From the cell containing the given text, extract its center point as (X, Y) coordinate. 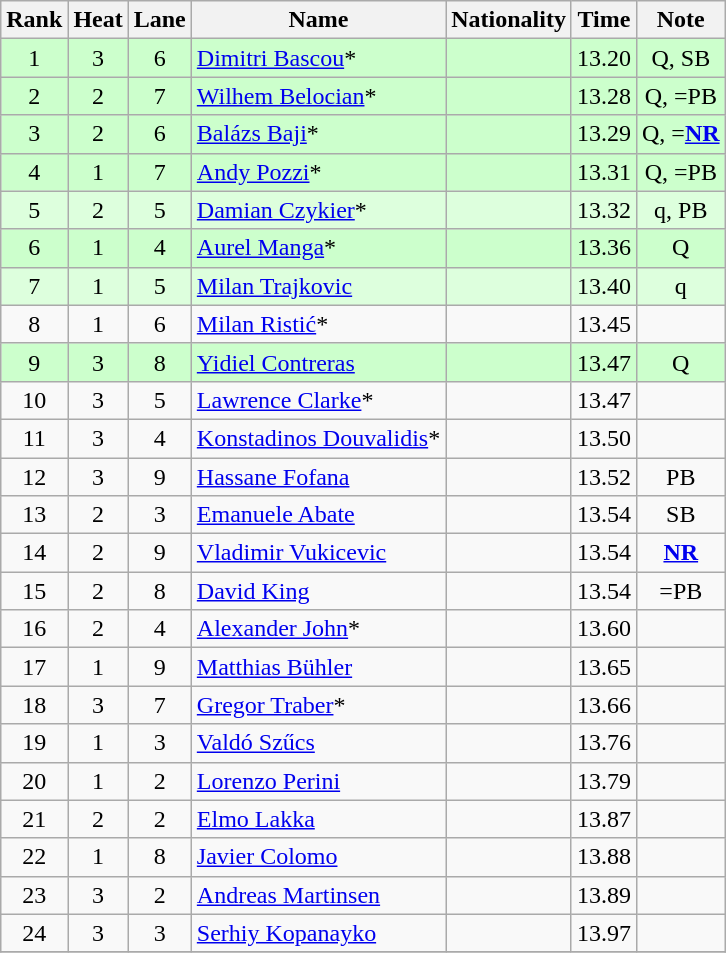
Nationality (509, 20)
Yidiel Contreras (318, 362)
Dimitri Bascou* (318, 58)
Matthias Bühler (318, 667)
Konstadinos Douvalidis* (318, 438)
Q, SB (680, 58)
Alexander John* (318, 629)
23 (34, 895)
18 (34, 705)
13.40 (604, 286)
13.88 (604, 857)
Vladimir Vukicevic (318, 553)
21 (34, 819)
13.28 (604, 96)
=PB (680, 591)
Aurel Manga* (318, 248)
PB (680, 477)
20 (34, 781)
Note (680, 20)
17 (34, 667)
Valdó Szűcs (318, 743)
13.87 (604, 819)
Andy Pozzi* (318, 172)
13.52 (604, 477)
13 (34, 515)
13.45 (604, 324)
13.66 (604, 705)
Damian Czykier* (318, 210)
13.50 (604, 438)
13.76 (604, 743)
q, PB (680, 210)
Lane (160, 20)
Q, =NR (680, 134)
Hassane Fofana (318, 477)
Andreas Martinsen (318, 895)
David King (318, 591)
Rank (34, 20)
12 (34, 477)
13.60 (604, 629)
Milan Ristić* (318, 324)
Serhiy Kopanayko (318, 933)
13.32 (604, 210)
10 (34, 400)
Milan Trajkovic (318, 286)
Elmo Lakka (318, 819)
Name (318, 20)
Wilhem Belocian* (318, 96)
Heat (98, 20)
Lawrence Clarke* (318, 400)
13.20 (604, 58)
Balázs Baji* (318, 134)
24 (34, 933)
NR (680, 553)
q (680, 286)
SB (680, 515)
Emanuele Abate (318, 515)
13.79 (604, 781)
13.97 (604, 933)
19 (34, 743)
11 (34, 438)
15 (34, 591)
13.29 (604, 134)
14 (34, 553)
22 (34, 857)
13.31 (604, 172)
13.65 (604, 667)
13.36 (604, 248)
Time (604, 20)
Javier Colomo (318, 857)
Lorenzo Perini (318, 781)
Gregor Traber* (318, 705)
16 (34, 629)
13.89 (604, 895)
